Find where the given text appears and provide that cell's center as (X, Y) coordinate. 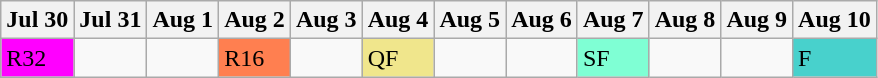
QF (398, 58)
Aug 3 (326, 20)
Jul 31 (110, 20)
Aug 1 (183, 20)
Aug 5 (470, 20)
Aug 7 (613, 20)
R16 (255, 58)
Aug 9 (757, 20)
SF (613, 58)
R32 (38, 58)
Aug 10 (835, 20)
F (835, 58)
Aug 6 (542, 20)
Jul 30 (38, 20)
Aug 8 (685, 20)
Aug 4 (398, 20)
Aug 2 (255, 20)
